Provide the [x, y] coordinate of the cell's center where the given text is located.  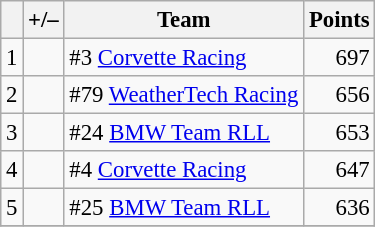
636 [340, 208]
#3 Corvette Racing [184, 58]
Points [340, 20]
2 [12, 95]
+/– [44, 20]
647 [340, 170]
5 [12, 208]
1 [12, 58]
653 [340, 133]
#4 Corvette Racing [184, 170]
3 [12, 133]
#25 BMW Team RLL [184, 208]
#24 BMW Team RLL [184, 133]
697 [340, 58]
Team [184, 20]
656 [340, 95]
#79 WeatherTech Racing [184, 95]
4 [12, 170]
